Extract the [x, y] coordinate from the center of the cell holding the provided text.  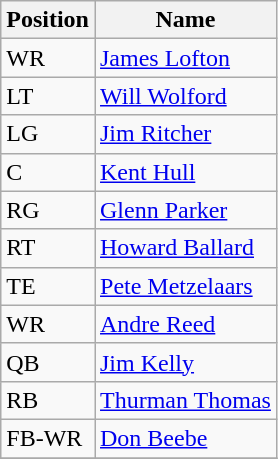
TE [48, 286]
LG [48, 134]
Andre Reed [185, 324]
Jim Ritcher [185, 134]
Pete Metzelaars [185, 286]
QB [48, 362]
Howard Ballard [185, 248]
Kent Hull [185, 172]
Name [185, 20]
Glenn Parker [185, 210]
Thurman Thomas [185, 400]
Position [48, 20]
LT [48, 96]
Don Beebe [185, 438]
RB [48, 400]
FB-WR [48, 438]
RG [48, 210]
C [48, 172]
Will Wolford [185, 96]
Jim Kelly [185, 362]
RT [48, 248]
James Lofton [185, 58]
